Extract the (x, y) coordinate from the center of the cell holding the provided text.  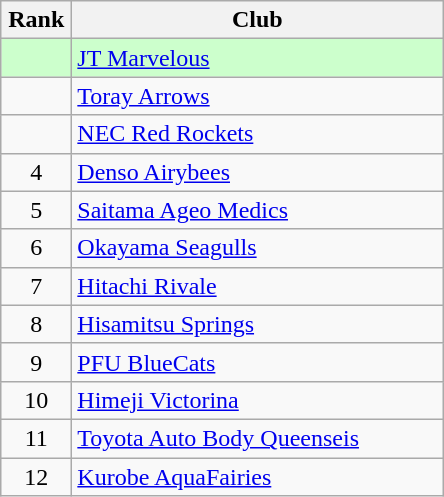
Kurobe AquaFairies (258, 477)
Toyota Auto Body Queenseis (258, 438)
12 (36, 477)
11 (36, 438)
Hitachi Rivale (258, 286)
JT Marvelous (258, 58)
9 (36, 362)
7 (36, 286)
Denso Airybees (258, 172)
NEC Red Rockets (258, 134)
Toray Arrows (258, 96)
Okayama Seagulls (258, 248)
Rank (36, 20)
10 (36, 400)
4 (36, 172)
Saitama Ageo Medics (258, 210)
PFU BlueCats (258, 362)
Hisamitsu Springs (258, 324)
5 (36, 210)
Club (258, 20)
8 (36, 324)
6 (36, 248)
Himeji Victorina (258, 400)
